Find where the given text appears and provide that cell's center as [x, y] coordinate. 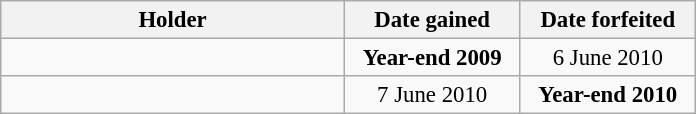
Holder [173, 20]
Year-end 2010 [608, 95]
6 June 2010 [608, 58]
Year-end 2009 [432, 58]
Date forfeited [608, 20]
7 June 2010 [432, 95]
Date gained [432, 20]
